Return the (X, Y) coordinate for the center point of the cell that contains the specified text.  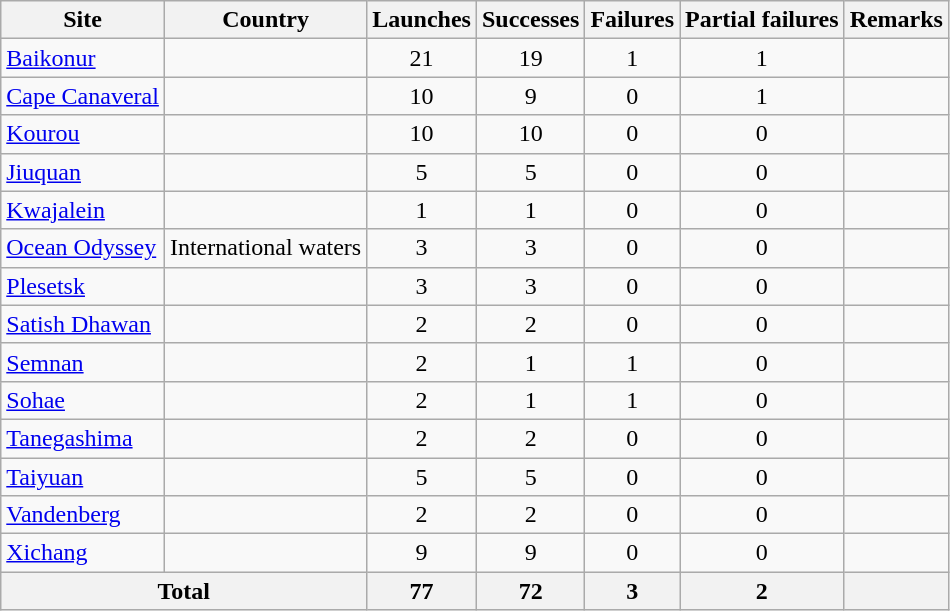
Site (83, 20)
Failures (632, 20)
Total (184, 591)
International waters (265, 248)
21 (422, 58)
Satish Dhawan (83, 324)
Baikonur (83, 58)
Sohae (83, 400)
Partial failures (762, 20)
Successes (530, 20)
Jiuquan (83, 172)
Semnan (83, 362)
Kourou (83, 134)
19 (530, 58)
Ocean Odyssey (83, 248)
Launches (422, 20)
Kwajalein (83, 210)
Plesetsk (83, 286)
Country (265, 20)
Tanegashima (83, 438)
Taiyuan (83, 477)
77 (422, 591)
Vandenberg (83, 515)
72 (530, 591)
Remarks (896, 20)
Xichang (83, 553)
Cape Canaveral (83, 96)
